Detect which cell encompasses the target text, then output its [x, y] center coordinate. 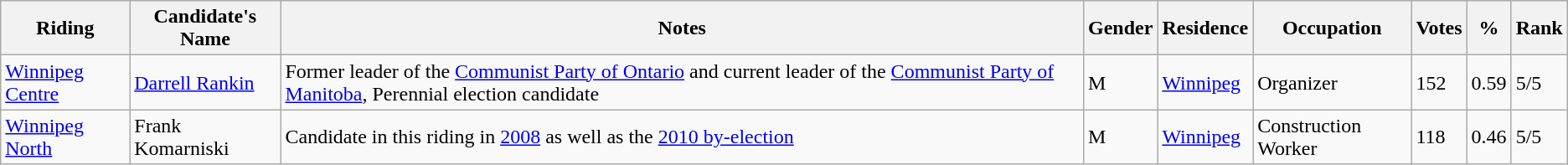
0.46 [1489, 137]
Riding [65, 28]
Candidate in this riding in 2008 as well as the 2010 by-election [682, 137]
% [1489, 28]
Construction Worker [1332, 137]
Organizer [1332, 82]
118 [1439, 137]
Residence [1205, 28]
152 [1439, 82]
0.59 [1489, 82]
Darrell Rankin [205, 82]
Candidate's Name [205, 28]
Gender [1121, 28]
Votes [1439, 28]
Former leader of the Communist Party of Ontario and current leader of the Communist Party of Manitoba, Perennial election candidate [682, 82]
Occupation [1332, 28]
Winnipeg Centre [65, 82]
Rank [1540, 28]
Notes [682, 28]
Winnipeg North [65, 137]
Frank Komarniski [205, 137]
